For the text-containing cell, return its midpoint in [x, y] coordinate format. 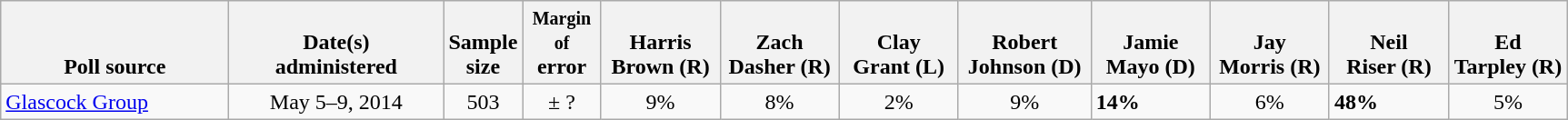
503 [484, 102]
± ? [562, 102]
May 5–9, 2014 [336, 102]
Samplesize [484, 43]
RobertJohnson (D) [1024, 43]
Glascock Group [115, 102]
JayMorris (R) [1269, 43]
6% [1269, 102]
2% [898, 102]
Poll source [115, 43]
Date(s)administered [336, 43]
EdTarpley (R) [1507, 43]
14% [1151, 102]
48% [1389, 102]
NeilRiser (R) [1389, 43]
5% [1507, 102]
ZachDasher (R) [780, 43]
8% [780, 102]
HarrisBrown (R) [660, 43]
JamieMayo (D) [1151, 43]
Margin oferror [562, 43]
ClayGrant (L) [898, 43]
